Locate the cell with the specified text and output its [x, y] center coordinate. 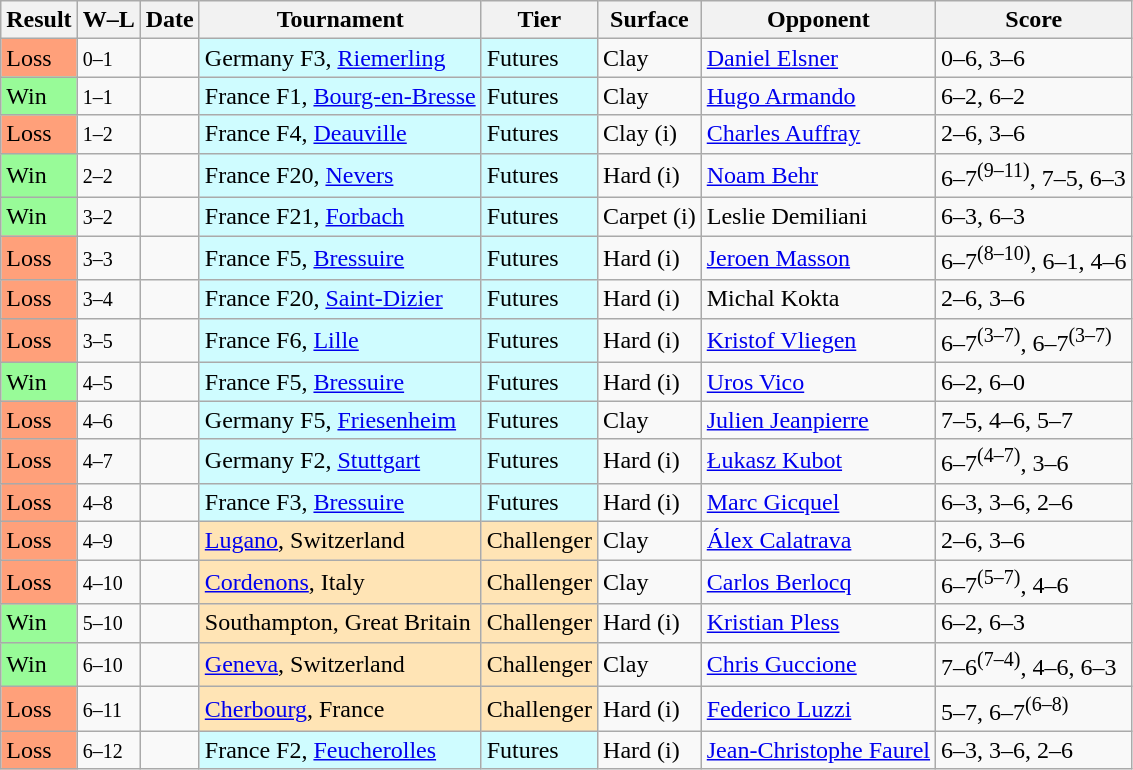
6–3, 6–3 [1034, 217]
6–12 [108, 750]
Opponent [818, 20]
Southampton, Great Britain [340, 623]
Charles Auffray [818, 134]
Jeroen Masson [818, 258]
6–10 [108, 664]
W–L [108, 20]
0–1 [108, 58]
Łukasz Kubot [818, 462]
Lugano, Switzerland [340, 541]
4–9 [108, 541]
Uros Vico [818, 382]
1–1 [108, 96]
Leslie Demiliani [818, 217]
France F4, Deauville [340, 134]
Hugo Armando [818, 96]
Germany F2, Stuttgart [340, 462]
Clay (i) [650, 134]
Noam Behr [818, 176]
3–2 [108, 217]
0–6, 3–6 [1034, 58]
France F20, Saint-Dizier [340, 299]
France F3, Bressuire [340, 502]
Carlos Berlocq [818, 582]
Cordenons, Italy [340, 582]
4–10 [108, 582]
France F6, Lille [340, 340]
6–7(8–10), 6–1, 4–6 [1034, 258]
Federico Luzzi [818, 710]
3–4 [108, 299]
Carpet (i) [650, 217]
5–7, 6–7(6–8) [1034, 710]
3–3 [108, 258]
France F21, Forbach [340, 217]
1–2 [108, 134]
Date [170, 20]
6–2, 6–2 [1034, 96]
6–7(3–7), 6–7(3–7) [1034, 340]
6–11 [108, 710]
Jean-Christophe Faurel [818, 750]
Germany F3, Riemerling [340, 58]
5–10 [108, 623]
Daniel Elsner [818, 58]
France F2, Feucherolles [340, 750]
Score [1034, 20]
Tournament [340, 20]
Germany F5, Friesenheim [340, 420]
2–2 [108, 176]
Result [39, 20]
Chris Guccione [818, 664]
Tier [539, 20]
4–5 [108, 382]
Michal Kokta [818, 299]
Cherbourg, France [340, 710]
Álex Calatrava [818, 541]
Surface [650, 20]
Geneva, Switzerland [340, 664]
Julien Jeanpierre [818, 420]
3–5 [108, 340]
Kristian Pless [818, 623]
4–7 [108, 462]
6–7(4–7), 3–6 [1034, 462]
6–7(5–7), 4–6 [1034, 582]
France F1, Bourg-en-Bresse [340, 96]
Marc Gicquel [818, 502]
4–8 [108, 502]
6–2, 6–0 [1034, 382]
6–2, 6–3 [1034, 623]
7–5, 4–6, 5–7 [1034, 420]
Kristof Vliegen [818, 340]
4–6 [108, 420]
6–7(9–11), 7–5, 6–3 [1034, 176]
7–6(7–4), 4–6, 6–3 [1034, 664]
France F20, Nevers [340, 176]
